Determine the (X, Y) coordinate at the center of the cell enclosing the given text.  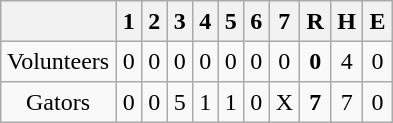
H (347, 21)
Gators (58, 102)
X (284, 102)
E (378, 21)
3 (180, 21)
6 (256, 21)
2 (154, 21)
R (316, 21)
Volunteers (58, 61)
